Identify which cell holds the provided text, then report its (x, y) central coordinate. 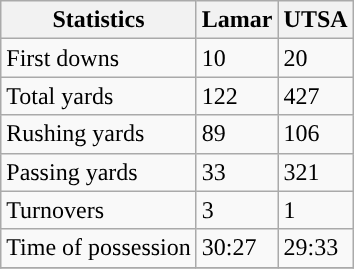
UTSA (316, 20)
10 (237, 58)
321 (316, 172)
Turnovers (99, 210)
Statistics (99, 20)
122 (237, 96)
Total yards (99, 96)
29:33 (316, 248)
89 (237, 134)
Time of possession (99, 248)
Lamar (237, 20)
33 (237, 172)
Passing yards (99, 172)
First downs (99, 58)
20 (316, 58)
427 (316, 96)
30:27 (237, 248)
3 (237, 210)
Rushing yards (99, 134)
106 (316, 134)
1 (316, 210)
